Identify which cell holds the provided text, then report its (X, Y) central coordinate. 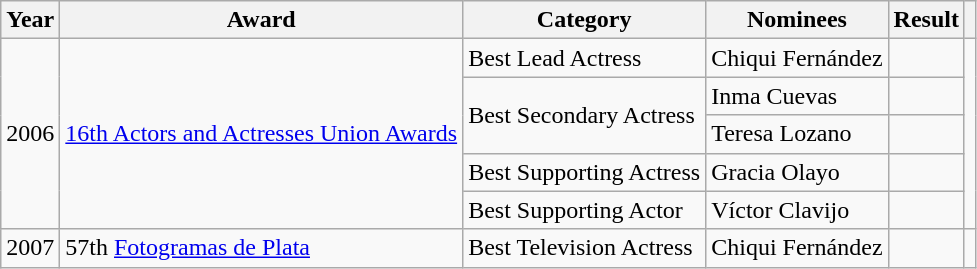
Inma Cuevas (797, 96)
Teresa Lozano (797, 134)
Víctor Clavijo (797, 210)
Best Supporting Actress (584, 172)
Best Supporting Actor (584, 210)
57th Fotogramas de Plata (262, 248)
Year (30, 20)
Award (262, 20)
Best Secondary Actress (584, 115)
2006 (30, 134)
Result (926, 20)
Best Lead Actress (584, 58)
Best Television Actress (584, 248)
Category (584, 20)
Nominees (797, 20)
16th Actors and Actresses Union Awards (262, 134)
Gracia Olayo (797, 172)
2007 (30, 248)
